From the cell containing the given text, extract its center point as [X, Y] coordinate. 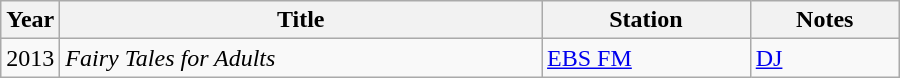
Year [30, 20]
2013 [30, 58]
DJ [824, 58]
EBS FM [646, 58]
Notes [824, 20]
Title [301, 20]
Station [646, 20]
Fairy Tales for Adults [301, 58]
